Return the (x, y) coordinate for the center point of the cell that contains the specified text.  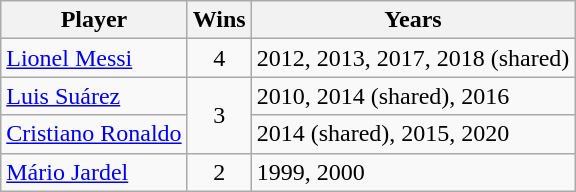
Years (413, 20)
2014 (shared), 2015, 2020 (413, 134)
Mário Jardel (94, 172)
2012, 2013, 2017, 2018 (shared) (413, 58)
Wins (219, 20)
Lionel Messi (94, 58)
Cristiano Ronaldo (94, 134)
2 (219, 172)
4 (219, 58)
3 (219, 115)
Luis Suárez (94, 96)
Player (94, 20)
2010, 2014 (shared), 2016 (413, 96)
1999, 2000 (413, 172)
